Find where the given text appears and provide that cell's center as (X, Y) coordinate. 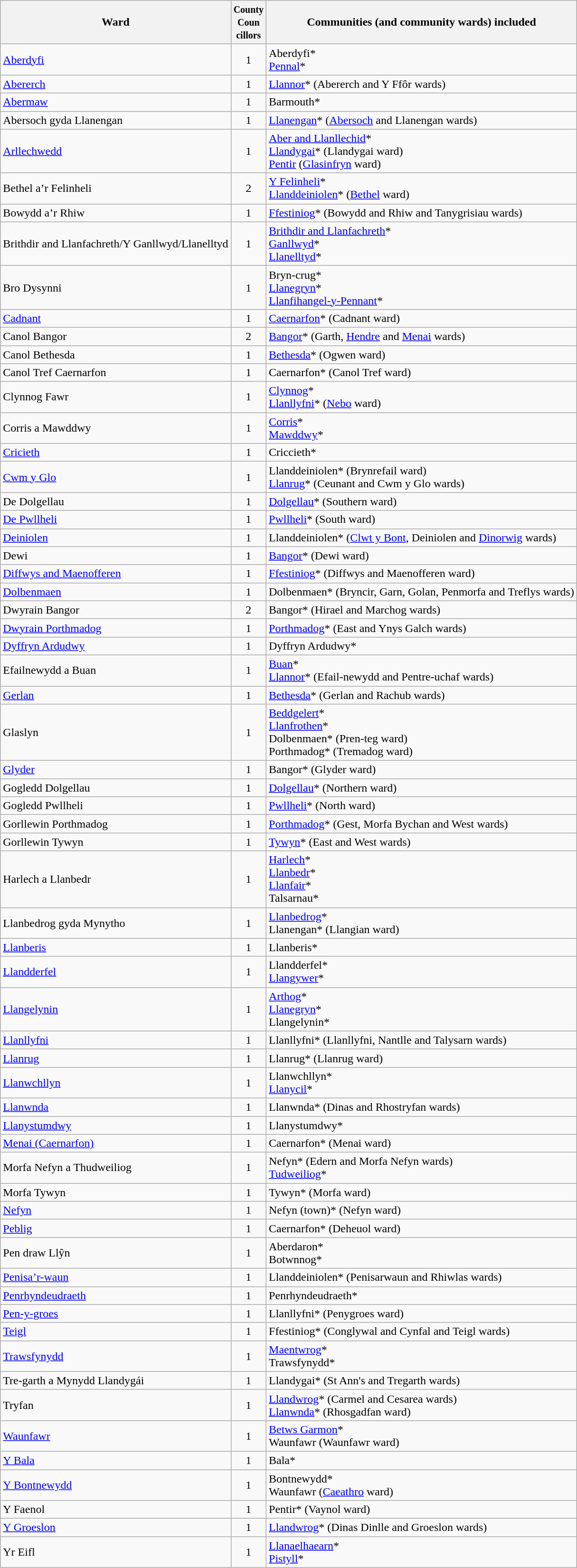
Dyffryn Ardudwy (116, 646)
Bangor* (Garth, Hendre and Menai wards) (422, 336)
Deiniolen (116, 538)
Bala* (422, 1460)
Y Bala (116, 1460)
Pen draw Llŷn (116, 1253)
Bangor* (Dewi ward) (422, 556)
Llanwchllyn* Llanycil* (422, 1083)
Dewi (116, 556)
Gorllewin Porthmadog (116, 824)
Llandderfel* Llangywer* (422, 972)
Abererch (116, 84)
Harlech* Llanbedr* Llanfair* Talsarnau* (422, 879)
Llandwrog* (Dinas Dinlle and Groeslon wards) (422, 1528)
Bangor* (Glyder ward) (422, 770)
Abermaw (116, 102)
Llanystumdwy (116, 1125)
Y Faenol (116, 1510)
Porthmadog* (Gest, Morfa Bychan and West wards) (422, 824)
Diffwys and Maenofferen (116, 574)
Aberdaron* Botwnnog* (422, 1253)
Dolgellau* (Southern ward) (422, 501)
Dolgellau* (Northern ward) (422, 788)
Clynnog Fawr (116, 397)
Ffestiniog* (Diffwys and Maenofferen ward) (422, 574)
CountyCouncillors (248, 22)
Llanystumdwy* (422, 1125)
Llanengan* (Abersoch and Llanengan wards) (422, 120)
Waunfawr (116, 1436)
Llanllyfni* (Penygroes ward) (422, 1313)
Abersoch gyda Llanengan (116, 120)
Caernarfon* (Menai ward) (422, 1143)
Llanllyfni* (Llanllyfni, Nantlle and Talysarn wards) (422, 1040)
Canol Tref Caernarfon (116, 373)
Nefyn (116, 1210)
Bangor* (Hirael and Marchog wards) (422, 610)
Aberdyfi* Pennal* (422, 60)
Pentir* (Vaynol ward) (422, 1510)
Llanddeiniolen* (Penisarwaun and Rhiwlas wards) (422, 1277)
Morfa Tywyn (116, 1192)
Llandderfel (116, 972)
De Dolgellau (116, 501)
Menai (Caernarfon) (116, 1143)
Gogledd Pwllheli (116, 806)
Dwyrain Porthmadog (116, 628)
Caernarfon* (Cadnant ward) (422, 318)
Communities (and community wards) included (422, 22)
Llanwnda (116, 1107)
Tywyn* (East and West wards) (422, 842)
Brithdir and Llanfachreth/Y Ganllwyd/Llanelltyd (116, 244)
Llanbedrog* Llanengan* (Llangian ward) (422, 923)
Bowydd a’r Rhiw (116, 213)
Llangelynin (116, 1009)
Dyffryn Ardudwy* (422, 646)
Tre-garth a Mynydd Llandygái (116, 1380)
Bryn-crug* Llanegryn* Llanfihangel-y-Pennant* (422, 287)
Efailnewydd a Buan (116, 671)
Llanberis (116, 947)
Buan* Llannor* (Efail-newydd and Pentre-uchaf wards) (422, 671)
Beddgelert* Llanfrothen* Dolbenmaen* (Pren-teg ward) Porthmadog* (Tremadog ward) (422, 732)
Caernarfon* (Deheuol ward) (422, 1228)
Arthog* Llanegryn* Llangelynin* (422, 1009)
Y Bontnewydd (116, 1484)
Llanddeiniolen* (Clwt y Bont, Deiniolen and Dinorwig wards) (422, 538)
Bontnewydd* Waunfawr (Caeathro ward) (422, 1484)
Brithdir and Llanfachreth* Ganllwyd* Llanelltyd* (422, 244)
Penrhyndeudraeth (116, 1295)
Y Groeslon (116, 1528)
Bethesda* (Gerlan and Rachub wards) (422, 695)
Cricieth (116, 453)
Dolbenmaen (116, 592)
Aberdyfi (116, 60)
Betws Garmon* Waunfawr (Waunfawr ward) (422, 1436)
Yr Eifl (116, 1552)
Llanrug (116, 1058)
Criccieth* (422, 453)
Ffestiniog* (Conglywal and Cynfal and Teigl wards) (422, 1332)
Peblig (116, 1228)
Porthmadog* (East and Ynys Galch wards) (422, 628)
Ffestiniog* (Bowydd and Rhiw and Tanygrisiau wards) (422, 213)
De Pwllheli (116, 520)
Llannor* (Abererch and Y Ffôr wards) (422, 84)
Clynnog* Llanllyfni* (Nebo ward) (422, 397)
Nefyn* (Edern and Morfa Nefyn wards) Tudweiliog* (422, 1168)
Harlech a Llanbedr (116, 879)
Gogledd Dolgellau (116, 788)
Pwllheli* (North ward) (422, 806)
Nefyn (town)* (Nefyn ward) (422, 1210)
Glyder (116, 770)
Llanberis* (422, 947)
Dolbenmaen* (Bryncir, Garn, Golan, Penmorfa and Treflys wards) (422, 592)
Bro Dysynni (116, 287)
Penisa’r-waun (116, 1277)
Dwyrain Bangor (116, 610)
Cwm y Glo (116, 477)
Morfa Nefyn a Thudweiliog (116, 1168)
Llanaelhaearn* Pistyll* (422, 1552)
Llanwchllyn (116, 1083)
Glaslyn (116, 732)
Pen-y-groes (116, 1313)
Gerlan (116, 695)
Tywyn* (Morfa ward) (422, 1192)
Corris a Mawddwy (116, 428)
Canol Bangor (116, 336)
Gorllewin Tywyn (116, 842)
Cadnant (116, 318)
Arllechwedd (116, 151)
Bethesda* (Ogwen ward) (422, 355)
Aber and Llanllechid* Llandygai* (Llandygai ward) Pentir (Glasinfryn ward) (422, 151)
Trawsfynydd (116, 1356)
Llandwrog* (Carmel and Cesarea wards)Llanwnda* (Rhosgadfan ward) (422, 1405)
Tryfan (116, 1405)
Llanwnda* (Dinas and Rhostryfan wards) (422, 1107)
Bethel a’r Felinheli (116, 188)
Llandygai* (St Ann's and Tregarth wards) (422, 1380)
Maentwrog* Trawsfynydd* (422, 1356)
Canol Bethesda (116, 355)
Y Felinheli* Llanddeiniolen* (Bethel ward) (422, 188)
Caernarfon* (Canol Tref ward) (422, 373)
Llanrug* (Llanrug ward) (422, 1058)
Pwllheli* (South ward) (422, 520)
Corris* Mawddwy* (422, 428)
Teigl (116, 1332)
Llanddeiniolen* (Brynrefail ward) Llanrug* (Ceunant and Cwm y Glo wards) (422, 477)
Llanbedrog gyda Mynytho (116, 923)
Penrhyndeudraeth* (422, 1295)
Ward (116, 22)
Llanllyfni (116, 1040)
Barmouth* (422, 102)
